Determine the [x, y] coordinate at the center of the cell enclosing the given text.  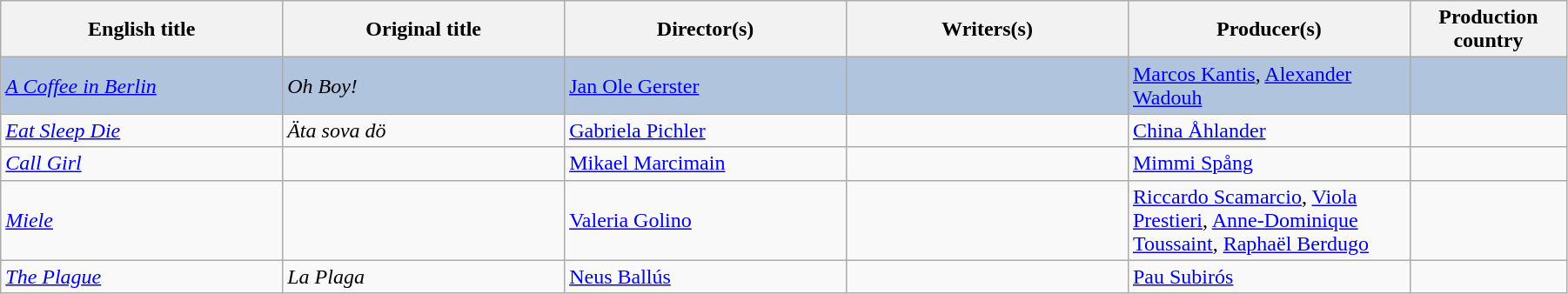
Mikael Marcimain [706, 164]
Eat Sleep Die [142, 130]
The Plague [142, 277]
La Plaga [424, 277]
Call Girl [142, 164]
English title [142, 30]
China Åhlander [1269, 130]
Marcos Kantis, Alexander Wadouh [1269, 85]
Mimmi Spång [1269, 164]
Neus Ballús [706, 277]
Oh Boy! [424, 85]
Pau Subirós [1269, 277]
Miele [142, 220]
Riccardo Scamarcio, Viola Prestieri, Anne-Dominique Toussaint, Raphaël Berdugo [1269, 220]
Writers(s) [988, 30]
Production country [1488, 30]
Producer(s) [1269, 30]
Original title [424, 30]
Äta sova dö [424, 130]
Gabriela Pichler [706, 130]
Valeria Golino [706, 220]
Jan Ole Gerster [706, 85]
A Coffee in Berlin [142, 85]
Director(s) [706, 30]
